Capture the cell that displays the provided text and extract its [x, y] central coordinate. 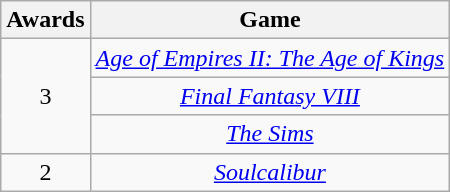
Game [270, 20]
The Sims [270, 134]
2 [46, 172]
Soulcalibur [270, 172]
Awards [46, 20]
Final Fantasy VIII [270, 96]
Age of Empires II: The Age of Kings [270, 58]
3 [46, 96]
